Extract the (X, Y) coordinate from the center of the cell holding the provided text.  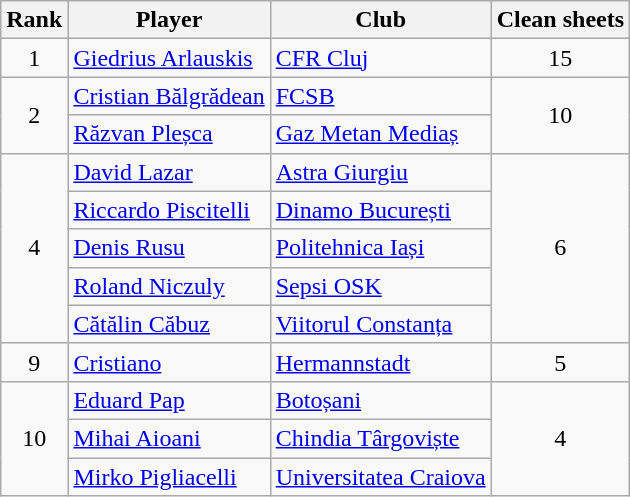
Răzvan Pleșca (169, 134)
5 (560, 362)
Cătălin Căbuz (169, 324)
Roland Niczuly (169, 286)
Mirko Pigliacelli (169, 477)
9 (34, 362)
Denis Rusu (169, 248)
Cristiano (169, 362)
Sepsi OSK (380, 286)
Hermannstadt (380, 362)
Riccardo Piscitelli (169, 210)
Club (380, 20)
Gaz Metan Mediaș (380, 134)
Universitatea Craiova (380, 477)
Mihai Aioani (169, 438)
Eduard Pap (169, 400)
Botoșani (380, 400)
Player (169, 20)
1 (34, 58)
FCSB (380, 96)
Cristian Bălgrădean (169, 96)
Clean sheets (560, 20)
Viitorul Constanța (380, 324)
Dinamo București (380, 210)
2 (34, 115)
15 (560, 58)
Politehnica Iași (380, 248)
Astra Giurgiu (380, 172)
Rank (34, 20)
Giedrius Arlauskis (169, 58)
6 (560, 248)
CFR Cluj (380, 58)
Chindia Târgoviște (380, 438)
David Lazar (169, 172)
